Identify which cell holds the provided text, then report its [X, Y] central coordinate. 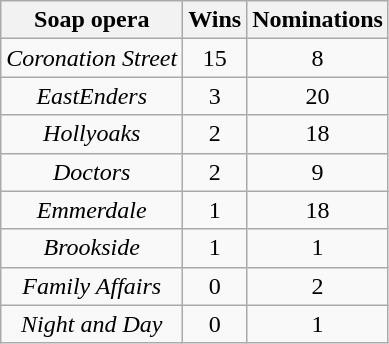
8 [318, 58]
Doctors [92, 172]
EastEnders [92, 96]
Hollyoaks [92, 134]
15 [215, 58]
Wins [215, 20]
Night and Day [92, 324]
Coronation Street [92, 58]
3 [215, 96]
Soap opera [92, 20]
Brookside [92, 248]
20 [318, 96]
Family Affairs [92, 286]
9 [318, 172]
Nominations [318, 20]
Emmerdale [92, 210]
